Determine the [X, Y] coordinate at the center of the cell enclosing the given text.  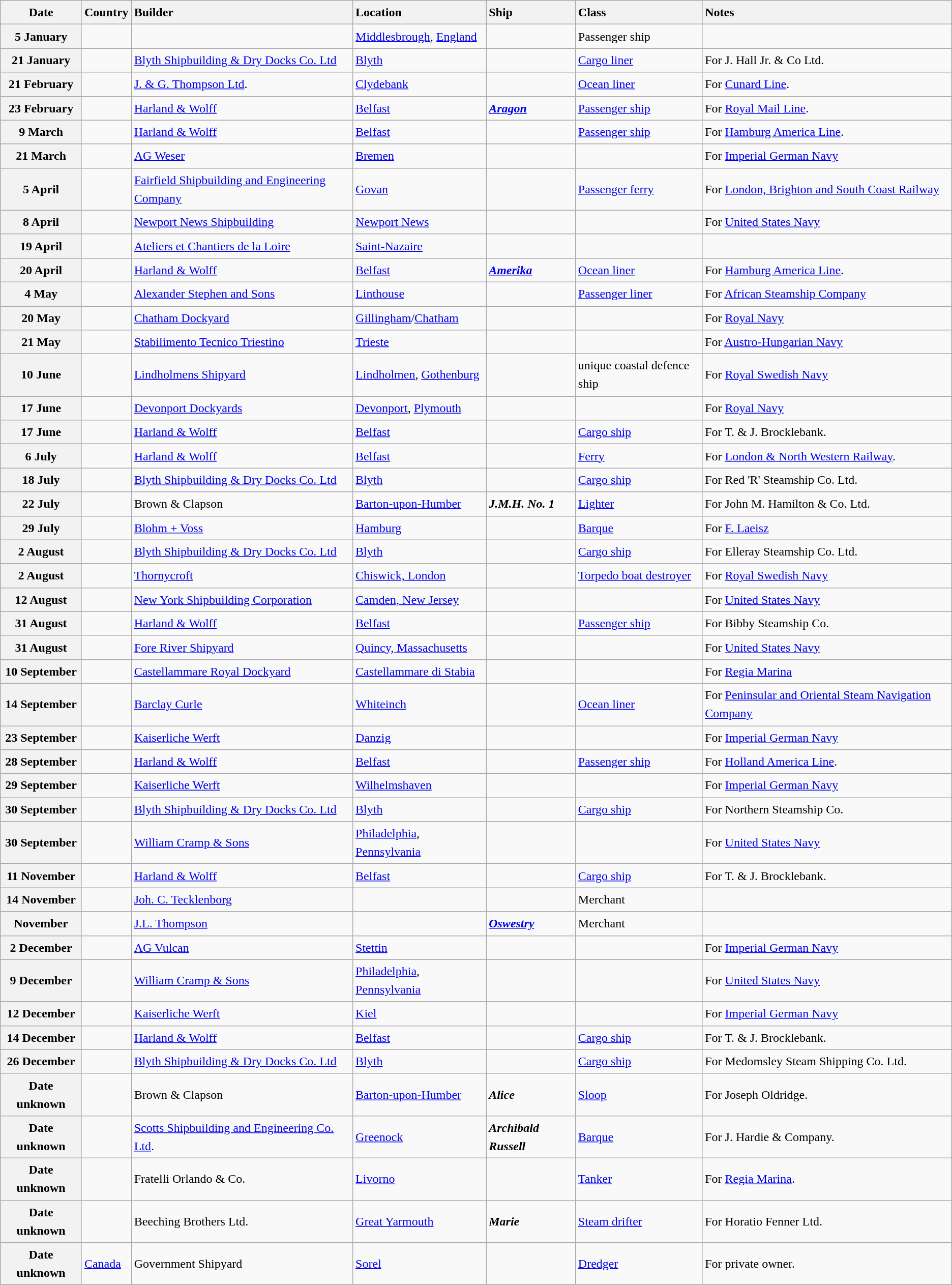
For Joseph Oldridge. [827, 1095]
Lighter [639, 504]
12 August [41, 599]
26 December [41, 1061]
2 December [41, 947]
Middlesbrough, England [420, 37]
Ateliers et Chantiers de la Loire [242, 246]
Devonport, Plymouth [420, 408]
Fairfield Shipbuilding and Engineering Company [242, 189]
Quincy, Massachusetts [420, 647]
Saint-Nazaire [420, 246]
Gillingham/Chatham [420, 318]
23 February [41, 108]
Steam drifter [639, 1222]
14 September [41, 704]
For African Steamship Company [827, 294]
22 July [41, 504]
For Holland America Line. [827, 762]
14 December [41, 1038]
Passenger liner [639, 294]
For Austro-Hungarian Navy [827, 342]
For Medomsley Steam Shipping Co. Ltd. [827, 1061]
For Elleray Steamship Co. Ltd. [827, 551]
Newport News Shipbuilding [242, 222]
5 January [41, 37]
Chatham Dockyard [242, 318]
For F. Laeisz [827, 528]
Wilhelmshaven [420, 785]
Amerika [531, 270]
Hamburg [420, 528]
Kiel [420, 1013]
Fore River Shipyard [242, 647]
For Regia Marina [827, 671]
Alice [531, 1095]
Clydebank [420, 84]
18 July [41, 480]
20 May [41, 318]
Danzig [420, 738]
12 December [41, 1013]
29 July [41, 528]
J.M.H. No. 1 [531, 504]
AG Weser [242, 156]
For Royal Mail Line. [827, 108]
For Horatio Fenner Ltd. [827, 1222]
21 January [41, 60]
10 June [41, 375]
21 March [41, 156]
For London, Brighton and South Coast Railway [827, 189]
Oswestry [531, 924]
Barclay Curle [242, 704]
4 May [41, 294]
Dredger [639, 1264]
20 April [41, 270]
23 September [41, 738]
Trieste [420, 342]
Govan [420, 189]
Fratelli Orlando & Co. [242, 1179]
Location [420, 12]
For Peninsular and Oriental Steam Navigation Company [827, 704]
For John M. Hamilton & Co. Ltd. [827, 504]
For Regia Marina. [827, 1179]
Bremen [420, 156]
Country [106, 12]
Greenock [420, 1136]
Chiswick, London [420, 576]
6 July [41, 456]
21 May [41, 342]
Aragon [531, 108]
Date [41, 12]
Sorel [420, 1264]
19 April [41, 246]
Great Yarmouth [420, 1222]
New York Shipbuilding Corporation [242, 599]
8 April [41, 222]
14 November [41, 899]
Stettin [420, 947]
For Northern Steamship Co. [827, 810]
29 September [41, 785]
Linthouse [420, 294]
Lindholmen, Gothenburg [420, 375]
9 December [41, 981]
J.L. Thompson [242, 924]
Ferry [639, 456]
Joh. C. Tecklenborg [242, 899]
Archibald Russell [531, 1136]
28 September [41, 762]
21 February [41, 84]
11 November [41, 876]
Camden, New Jersey [420, 599]
Thornycroft [242, 576]
Stabilimento Tecnico Triestino [242, 342]
Passenger ferry [639, 189]
November [41, 924]
Alexander Stephen and Sons [242, 294]
Sloop [639, 1095]
Builder [242, 12]
For Red 'R' Steamship Co. Ltd. [827, 480]
Devonport Dockyards [242, 408]
For Cunard Line. [827, 84]
9 March [41, 132]
Castellammare di Stabia [420, 671]
Whiteinch [420, 704]
J. & G. Thompson Ltd. [242, 84]
Marie [531, 1222]
Tanker [639, 1179]
For J. Hall Jr. & Co Ltd. [827, 60]
Torpedo boat destroyer [639, 576]
Lindholmens Shipyard [242, 375]
For Bibby Steamship Co. [827, 624]
Government Shipyard [242, 1264]
For private owner. [827, 1264]
For London & North Western Railway. [827, 456]
Blohm + Voss [242, 528]
For J. Hardie & Company. [827, 1136]
5 April [41, 189]
Scotts Shipbuilding and Engineering Co. Ltd. [242, 1136]
Class [639, 12]
10 September [41, 671]
Notes [827, 12]
Beeching Brothers Ltd. [242, 1222]
Canada [106, 1264]
Castellammare Royal Dockyard [242, 671]
Livorno [420, 1179]
Ship [531, 12]
AG Vulcan [242, 947]
Cargo liner [639, 60]
Newport News [420, 222]
unique coastal defence ship [639, 375]
